Capture the cell that displays the provided text and extract its (x, y) central coordinate. 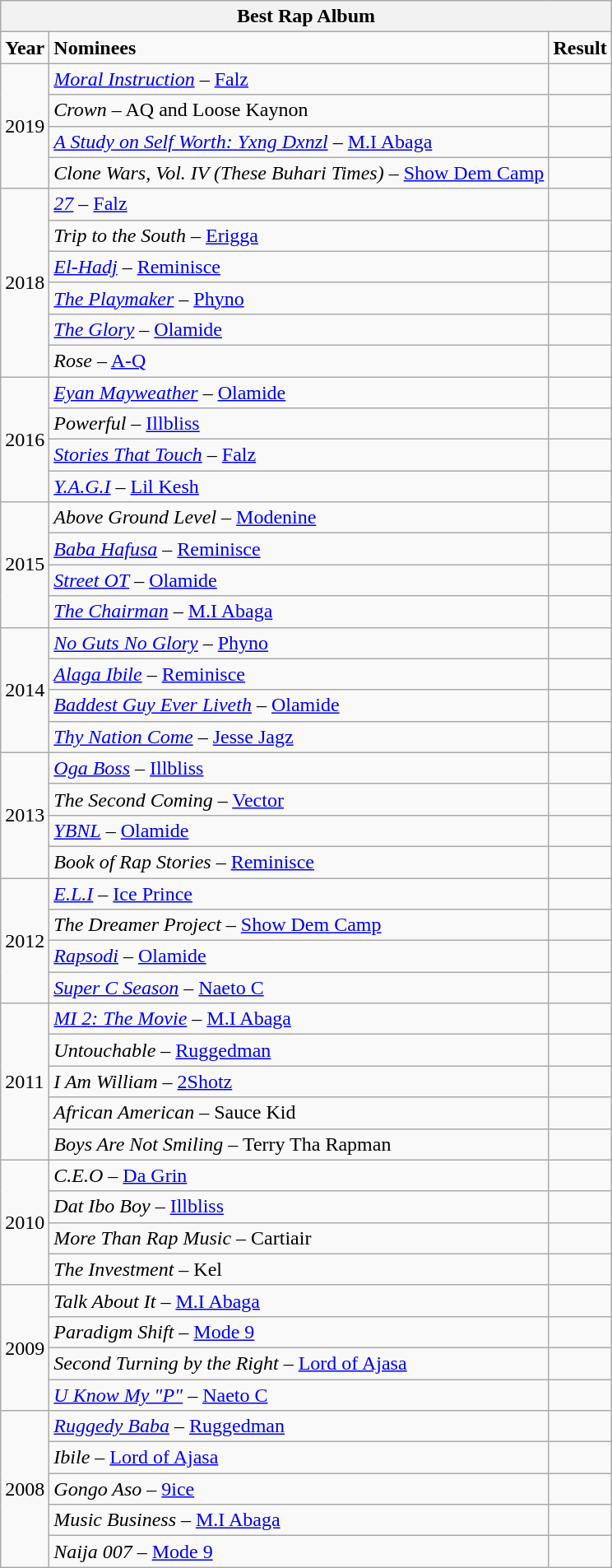
Trip to the South – Erigga (299, 235)
The Glory – Olamide (299, 329)
2008 (25, 1489)
Book of Rap Stories – Reminisce (299, 862)
E.L.I – Ice Prince (299, 893)
Paradigm Shift – Mode 9 (299, 1332)
Rapsodi – Olamide (299, 956)
27 – Falz (299, 204)
The Investment – Kel (299, 1269)
A Study on Self Worth: Yxng Dxnzl – M.I Abaga (299, 142)
The Dreamer Project – Show Dem Camp (299, 925)
Alaga Ibile – Reminisce (299, 674)
Powerful – Illbliss (299, 424)
Result (580, 48)
Y.A.G.I – Lil Kesh (299, 486)
2009 (25, 1347)
Boys Are Not Smiling – Terry Tha Rapman (299, 1144)
2010 (25, 1222)
Talk About It – M.I Abaga (299, 1300)
Super C Season – Naeto C (299, 988)
I Am William – 2Shotz (299, 1082)
Above Ground Level – Modenine (299, 518)
Year (25, 48)
Rose – A-Q (299, 361)
El-Hadj – Reminisce (299, 267)
2016 (25, 440)
Oga Boss – Illbliss (299, 768)
Best Rap Album (306, 16)
Eyan Mayweather – Olamide (299, 393)
2014 (25, 690)
2012 (25, 940)
Ibile – Lord of Ajasa (299, 1458)
Second Turning by the Right – Lord of Ajasa (299, 1363)
Music Business – M.I Abaga (299, 1520)
Gongo Aso – 9ice (299, 1489)
2011 (25, 1082)
Thy Nation Come – Jesse Jagz (299, 737)
Dat Ibo Boy – Illbliss (299, 1207)
2015 (25, 565)
Baddest Guy Ever Liveth – Olamide (299, 705)
Moral Instruction – Falz (299, 79)
The Second Coming – Vector (299, 799)
C.E.O – Da Grin (299, 1175)
2018 (25, 282)
2013 (25, 815)
Street OT – Olamide (299, 580)
2019 (25, 126)
Untouchable – Ruggedman (299, 1050)
Clone Wars, Vol. IV (These Buhari Times) – Show Dem Camp (299, 173)
Stories That Touch – Falz (299, 455)
YBNL – Olamide (299, 831)
Nominees (299, 48)
Naija 007 – Mode 9 (299, 1552)
The Playmaker – Phyno (299, 298)
MI 2: The Movie – M.I Abaga (299, 1019)
The Chairman – M.I Abaga (299, 612)
African American – Sauce Kid (299, 1113)
U Know My "P" – Naeto C (299, 1395)
More Than Rap Music – Cartiair (299, 1238)
No Guts No Glory – Phyno (299, 643)
Crown – AQ and Loose Kaynon (299, 110)
Ruggedy Baba – Ruggedman (299, 1426)
Baba Hafusa – Reminisce (299, 549)
